Output the (x, y) coordinate of the center of the cell containing the given text.  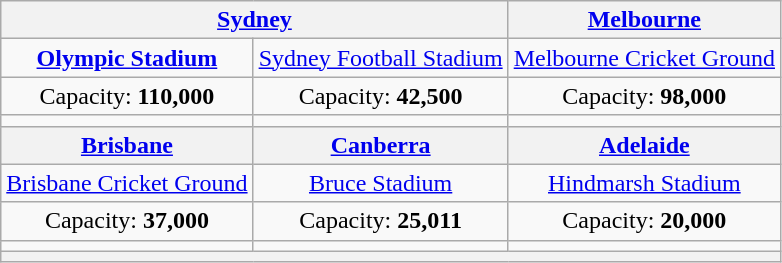
Brisbane Cricket Ground (127, 183)
Sydney Football Stadium (380, 58)
Capacity: 20,000 (644, 221)
Sydney (254, 20)
Capacity: 37,000 (127, 221)
Capacity: 98,000 (644, 96)
Canberra (380, 145)
Capacity: 42,500 (380, 96)
Melbourne Cricket Ground (644, 58)
Hindmarsh Stadium (644, 183)
Bruce Stadium (380, 183)
Capacity: 25,011 (380, 221)
Brisbane (127, 145)
Adelaide (644, 145)
Melbourne (644, 20)
Olympic Stadium (127, 58)
Capacity: 110,000 (127, 96)
